Return the [x, y] coordinate for the center point of the cell that contains the specified text.  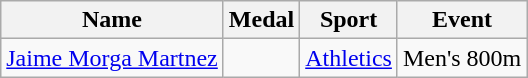
Name [112, 20]
Sport [349, 20]
Medal [261, 20]
Athletics [349, 58]
Men's 800m [462, 58]
Jaime Morga Martnez [112, 58]
Event [462, 20]
